Find where the given text appears and provide that cell's center as [x, y] coordinate. 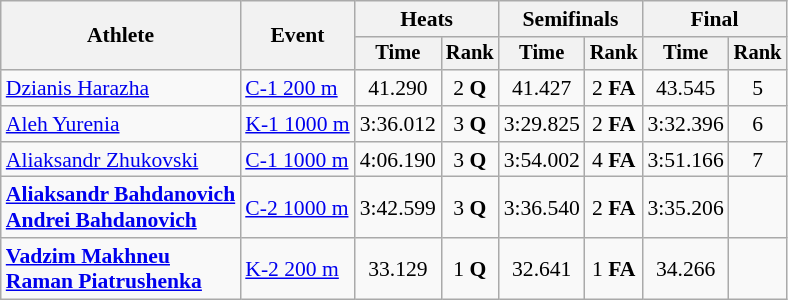
4:06.190 [398, 160]
3:35.206 [685, 208]
1 Q [470, 268]
1 FA [614, 268]
Dzianis Harazha [120, 88]
32.641 [542, 268]
3:36.540 [542, 208]
C-1 1000 m [297, 160]
6 [758, 124]
41.290 [398, 88]
3:36.012 [398, 124]
Vadzim MakhneuRaman Piatrushenka [120, 268]
C-2 1000 m [297, 208]
3:32.396 [685, 124]
Aliaksandr Zhukovski [120, 160]
Final [714, 19]
7 [758, 160]
Heats [427, 19]
43.545 [685, 88]
33.129 [398, 268]
3:42.599 [398, 208]
3:54.002 [542, 160]
Athlete [120, 36]
K-2 200 m [297, 268]
34.266 [685, 268]
Aliaksandr BahdanovichAndrei Bahdanovich [120, 208]
Semifinals [571, 19]
C-1 200 m [297, 88]
Event [297, 36]
3:29.825 [542, 124]
2 Q [470, 88]
Aleh Yurenia [120, 124]
K-1 1000 m [297, 124]
3:51.166 [685, 160]
4 FA [614, 160]
5 [758, 88]
41.427 [542, 88]
